Return (X, Y) of the center of cell containing provided text 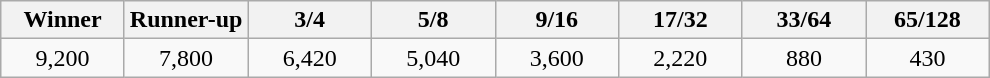
5,040 (433, 58)
9/16 (557, 20)
430 (928, 58)
Runner-up (186, 20)
3/4 (310, 20)
5/8 (433, 20)
Winner (63, 20)
3,600 (557, 58)
17/32 (681, 20)
880 (804, 58)
65/128 (928, 20)
7,800 (186, 58)
9,200 (63, 58)
6,420 (310, 58)
33/64 (804, 20)
2,220 (681, 58)
